Detect which cell encompasses the target text, then output its (x, y) center coordinate. 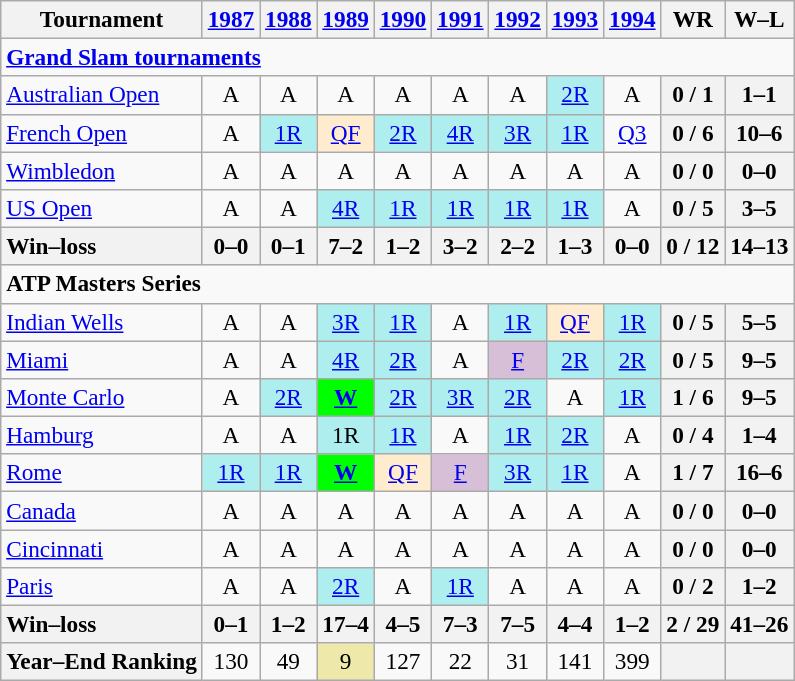
49 (288, 662)
1988 (288, 19)
Year–End Ranking (102, 662)
0 / 12 (693, 246)
9 (346, 662)
WR (693, 19)
Rome (102, 473)
US Open (102, 208)
41–26 (760, 624)
16–6 (760, 473)
31 (518, 662)
ATP Masters Series (398, 284)
2 / 29 (693, 624)
0 / 1 (693, 95)
Tournament (102, 19)
1–3 (574, 246)
Australian Open (102, 95)
1–4 (760, 435)
French Open (102, 133)
1 / 7 (693, 473)
3–2 (460, 246)
W–L (760, 19)
4–4 (574, 624)
1–1 (760, 95)
399 (632, 662)
0 / 2 (693, 586)
1987 (230, 19)
Canada (102, 510)
10–6 (760, 133)
1990 (402, 19)
17–4 (346, 624)
Miami (102, 359)
Wimbledon (102, 170)
5–5 (760, 322)
1993 (574, 19)
Monte Carlo (102, 397)
1989 (346, 19)
1994 (632, 19)
0 / 6 (693, 133)
2–2 (518, 246)
Q3 (632, 133)
1 / 6 (693, 397)
7–5 (518, 624)
Cincinnati (102, 548)
141 (574, 662)
Paris (102, 586)
Hamburg (102, 435)
127 (402, 662)
1991 (460, 19)
7–3 (460, 624)
4–5 (402, 624)
1992 (518, 19)
14–13 (760, 246)
7–2 (346, 246)
Grand Slam tournaments (398, 57)
130 (230, 662)
22 (460, 662)
Indian Wells (102, 322)
0 / 4 (693, 435)
3–5 (760, 208)
